From the cell containing the given text, extract its center point as (x, y) coordinate. 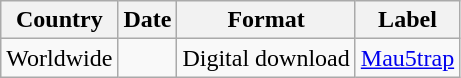
Date (148, 20)
Mau5trap (407, 58)
Format (266, 20)
Country (60, 20)
Worldwide (60, 58)
Label (407, 20)
Digital download (266, 58)
